Scan for the cell matching the given text and deliver its [X, Y] coordinate at center. 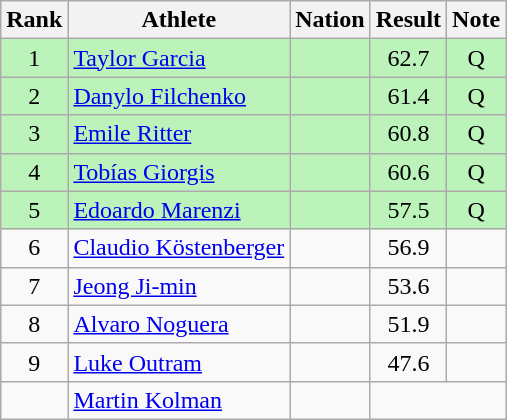
Note [476, 20]
Athlete [179, 20]
Jeong Ji-min [179, 286]
57.5 [408, 210]
Taylor Garcia [179, 58]
6 [34, 248]
7 [34, 286]
Result [408, 20]
47.6 [408, 362]
60.6 [408, 172]
Rank [34, 20]
Claudio Köstenberger [179, 248]
60.8 [408, 134]
Danylo Filchenko [179, 96]
5 [34, 210]
Emile Ritter [179, 134]
62.7 [408, 58]
Alvaro Noguera [179, 324]
51.9 [408, 324]
61.4 [408, 96]
53.6 [408, 286]
8 [34, 324]
9 [34, 362]
Luke Outram [179, 362]
1 [34, 58]
56.9 [408, 248]
2 [34, 96]
Edoardo Marenzi [179, 210]
Martin Kolman [179, 400]
Nation [330, 20]
Tobías Giorgis [179, 172]
3 [34, 134]
4 [34, 172]
